Search for the cell housing the specified text and yield its [x, y] center coordinate. 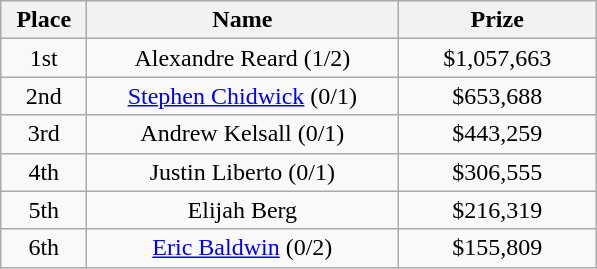
$1,057,663 [498, 58]
$653,688 [498, 96]
$155,809 [498, 248]
6th [44, 248]
1st [44, 58]
$216,319 [498, 210]
Prize [498, 20]
Eric Baldwin (0/2) [242, 248]
Name [242, 20]
Place [44, 20]
$443,259 [498, 134]
Stephen Chidwick (0/1) [242, 96]
Justin Liberto (0/1) [242, 172]
5th [44, 210]
Alexandre Reard (1/2) [242, 58]
Andrew Kelsall (0/1) [242, 134]
3rd [44, 134]
2nd [44, 96]
4th [44, 172]
Elijah Berg [242, 210]
$306,555 [498, 172]
